From the cell containing the given text, extract its center point as [X, Y] coordinate. 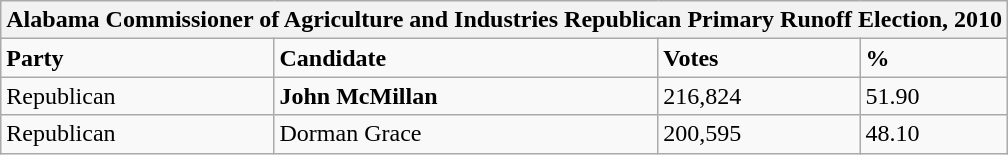
Votes [759, 58]
Alabama Commissioner of Agriculture and Industries Republican Primary Runoff Election, 2010 [504, 20]
Candidate [466, 58]
Dorman Grace [466, 134]
200,595 [759, 134]
Party [138, 58]
51.90 [934, 96]
48.10 [934, 134]
John McMillan [466, 96]
216,824 [759, 96]
% [934, 58]
